Output the (x, y) coordinate of the center of the cell containing the given text.  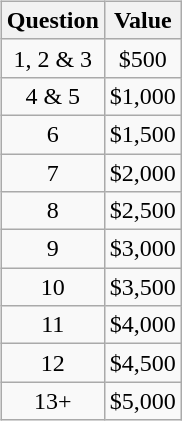
$3,000 (142, 249)
1, 2 & 3 (52, 58)
4 & 5 (52, 96)
$500 (142, 58)
$4,000 (142, 325)
9 (52, 249)
12 (52, 363)
Value (142, 20)
7 (52, 173)
$5,000 (142, 401)
11 (52, 325)
$2,500 (142, 211)
Question (52, 20)
$1,000 (142, 96)
6 (52, 134)
13+ (52, 401)
$4,500 (142, 363)
$3,500 (142, 287)
$1,500 (142, 134)
8 (52, 211)
$2,000 (142, 173)
10 (52, 287)
